Determine the (x, y) coordinate at the center of the cell enclosing the given text.  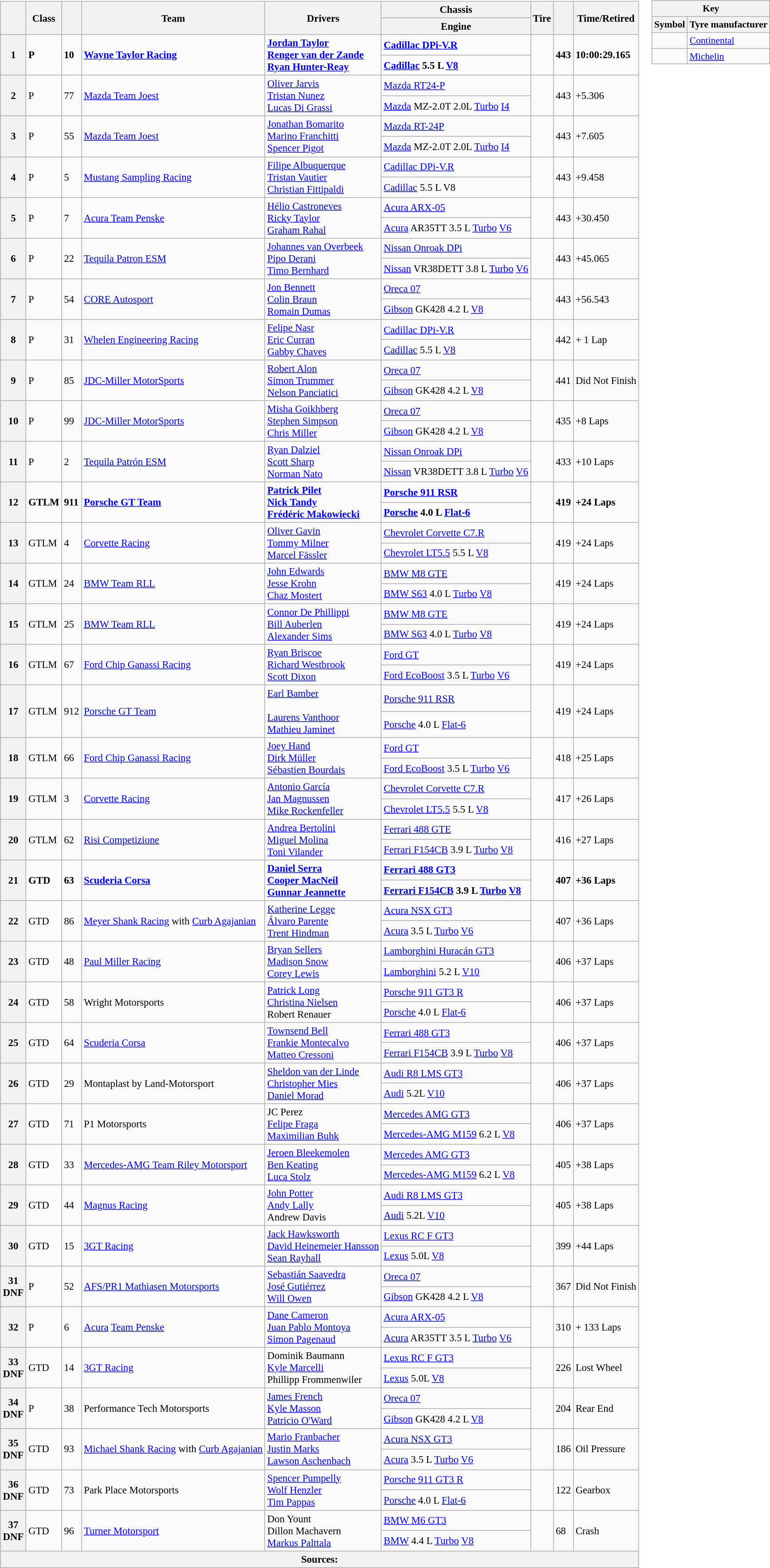
+9.458 (606, 177)
Performance Tech Motorsports (173, 1409)
Symbol (670, 24)
James French Kyle Masson Patricio O'Ward (323, 1409)
Wayne Taylor Racing (173, 55)
Patrick Long Christina Nielsen Robert Renauer (323, 1002)
33 (72, 1165)
Tequila Patron ESM (173, 258)
Mustang Sampling Racing (173, 177)
+ 1 Lap (606, 340)
AFS/PR1 Mathiasen Motorsports (173, 1287)
Whelen Engineering Racing (173, 340)
8 (13, 340)
+25 Laps (606, 758)
+ 133 Laps (606, 1327)
Bryan Sellers Madison Snow Corey Lewis (323, 961)
12 (13, 502)
Sheldon van der Linde Christopher Mies Daniel Morad (323, 1083)
Class (44, 18)
+30.450 (606, 218)
31 (72, 340)
Misha Goikhberg Stephen Simpson Chris Miller (323, 421)
Felipe Nasr Eric Curran Gabby Chaves (323, 340)
416 (563, 840)
418 (563, 758)
68 (563, 1531)
911 (72, 502)
10:00:29.165 (606, 55)
Ferrari 488 GTE (456, 829)
34DNF (13, 1409)
442 (563, 340)
+10 Laps (606, 462)
Oliver Jarvis Tristan Nunez Lucas Di Grassi (323, 96)
+44 Laps (606, 1246)
441 (563, 380)
99 (72, 421)
52 (72, 1287)
433 (563, 462)
37DNF (13, 1531)
Dane Cameron Juan Pablo Montoya Simon Pagenaud (323, 1327)
77 (72, 96)
31DNF (13, 1287)
Antonio García Jan Magnussen Mike Rockenfeller (323, 799)
9 (13, 380)
John Edwards Jesse Krohn Chaz Mostert (323, 584)
Lamborghini Huracán GT3 (456, 951)
Earl Bamber Laurens Vanthoor Mathieu Jaminet (323, 712)
Jonathan Bomarito Marino Franchitti Spencer Pigot (323, 136)
Tire (542, 18)
Jordan Taylor Renger van der Zande Ryan Hunter-Reay (323, 55)
399 (563, 1246)
11 (13, 462)
93 (72, 1449)
+27 Laps (606, 840)
17 (13, 712)
Gearbox (606, 1490)
Patrick Pilet Nick Tandy Frédéric Makowiecki (323, 502)
Montaplast by Land-Motorsport (173, 1083)
Mazda RT24-P (456, 86)
BMW M6 GT3 (456, 1521)
Dominik Baumann Kyle Marcelli Phillipp Frommenwiler (323, 1368)
Jack Hawksworth David Heinemeier Hansson Sean Rayhall (323, 1246)
Jon Bennett Colin Braun Romain Dumas (323, 299)
+8 Laps (606, 421)
Robert Alon Simon Trummer Nelson Panciatici (323, 380)
67 (72, 665)
Chassis (456, 10)
63 (72, 880)
P1 Motorsports (173, 1124)
+45.065 (606, 258)
35DNF (13, 1449)
30 (13, 1246)
186 (563, 1449)
JC Perez Felipe Fraga Maximilian Buhk (323, 1124)
Joey Hand Dirk Müller Sébastien Bourdais (323, 758)
Jeroen Bleekemolen Ben Keating Luca Stolz (323, 1165)
32 (13, 1327)
Townsend Bell Frankie Montecalvo Matteo Cressoni (323, 1043)
58 (72, 1002)
Engine (456, 27)
23 (13, 961)
38 (72, 1409)
Crash (606, 1531)
73 (72, 1490)
Hélio Castroneves Ricky Taylor Graham Rahal (323, 218)
Daniel Serra Cooper MacNeil Gunnar Jeannette (323, 880)
Andrea Bertolini Miguel Molina Toni Vilander (323, 840)
Michael Shank Racing with Curb Agajanian (173, 1449)
204 (563, 1409)
John Potter Andy Lally Andrew Davis (323, 1205)
16 (13, 665)
27 (13, 1124)
85 (72, 380)
Ryan Dalziel Scott Sharp Norman Nato (323, 462)
435 (563, 421)
Risi Competizione (173, 840)
Paul Miller Racing (173, 961)
Park Place Motorsports (173, 1490)
226 (563, 1368)
CORE Autosport (173, 299)
62 (72, 840)
64 (72, 1043)
28 (13, 1165)
Turner Motorsport (173, 1531)
Katherine Legge Álvaro Parente Trent Hindman (323, 921)
33DNF (13, 1368)
Mario Franbacher Justin Marks Lawson Aschenbach (323, 1449)
367 (563, 1287)
44 (72, 1205)
Tequila Patrón ESM (173, 462)
Mazda RT-24P (456, 126)
Oil Pressure (606, 1449)
Lamborghini 5.2 L V10 (456, 972)
36DNF (13, 1490)
310 (563, 1327)
13 (13, 543)
Tyre manufacturer (729, 24)
912 (72, 712)
417 (563, 799)
48 (72, 961)
Sebastián Saavedra José Gutiérrez Will Owen (323, 1287)
BMW 4.4 L Turbo V8 (456, 1540)
+5.306 (606, 96)
20 (13, 840)
Rear End (606, 1409)
Team (173, 18)
18 (13, 758)
Michelin (729, 56)
Magnus Racing (173, 1205)
Sources: (319, 1559)
+26 Laps (606, 799)
Meyer Shank Racing with Curb Agajanian (173, 921)
Key (711, 9)
Drivers (323, 18)
+56.543 (606, 299)
Ryan Briscoe Richard Westbrook Scott Dixon (323, 665)
1 (13, 55)
Filipe Albuquerque Tristan Vautier Christian Fittipaldi (323, 177)
Time/Retired (606, 18)
Continental (729, 40)
26 (13, 1083)
55 (72, 136)
Connor De Phillippi Bill Auberlen Alexander Sims (323, 624)
86 (72, 921)
Spencer Pumpelly Wolf Henzler Tim Pappas (323, 1490)
96 (72, 1531)
Wright Motorsports (173, 1002)
Johannes van Overbeek Pipo Derani Timo Bernhard (323, 258)
54 (72, 299)
Don Yount Dillon Machavern Markus Palttala (323, 1531)
19 (13, 799)
+7.605 (606, 136)
71 (72, 1124)
21 (13, 880)
122 (563, 1490)
Mercedes-AMG Team Riley Motorsport (173, 1165)
66 (72, 758)
Oliver Gavin Tommy Milner Marcel Fässler (323, 543)
Lost Wheel (606, 1368)
